Pinpoint the cell where the given text exists, returning its [X, Y] midpoint coordinate. 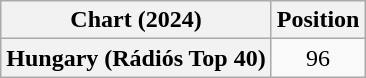
Chart (2024) [136, 20]
Position [318, 20]
96 [318, 58]
Hungary (Rádiós Top 40) [136, 58]
